Provide the (X, Y) coordinate of the cell's center where the given text is located.  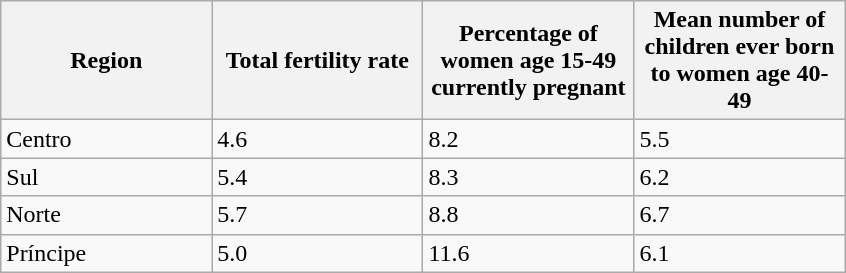
6.2 (740, 177)
Mean number of children ever born to women age 40-49 (740, 60)
8.8 (528, 215)
4.6 (318, 139)
Norte (106, 215)
5.7 (318, 215)
6.7 (740, 215)
Príncipe (106, 253)
Percentage of women age 15-49 currently pregnant (528, 60)
Centro (106, 139)
Total fertility rate (318, 60)
5.4 (318, 177)
5.0 (318, 253)
11.6 (528, 253)
Sul (106, 177)
Region (106, 60)
6.1 (740, 253)
8.2 (528, 139)
8.3 (528, 177)
5.5 (740, 139)
